Determine the [x, y] coordinate at the center of the cell enclosing the given text.  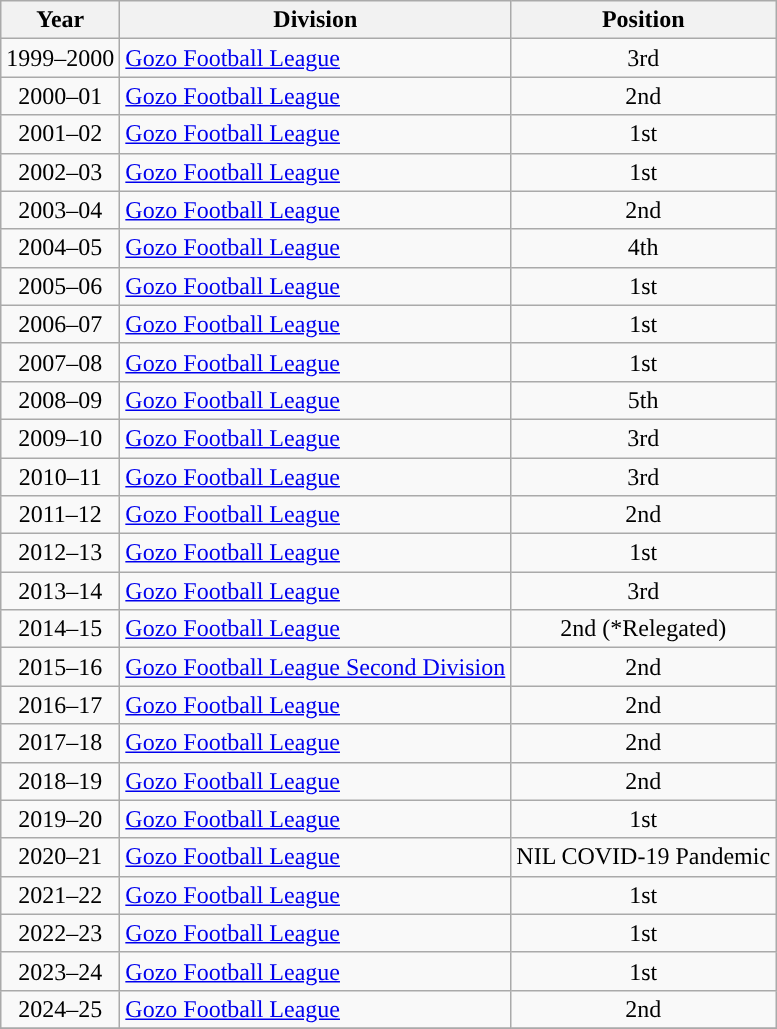
2003–04 [60, 210]
4th [644, 248]
2020–21 [60, 857]
2001–02 [60, 134]
2017–18 [60, 743]
2022–23 [60, 933]
2006–07 [60, 324]
2021–22 [60, 895]
2011–12 [60, 515]
2002–03 [60, 172]
Division [316, 20]
2023–24 [60, 971]
2009–10 [60, 438]
2012–13 [60, 553]
Year [60, 20]
2010–11 [60, 477]
2nd (*Relegated) [644, 629]
2015–16 [60, 667]
2013–14 [60, 591]
5th [644, 400]
2008–09 [60, 400]
NIL COVID-19 Pandemic [644, 857]
Gozo Football League Second Division [316, 667]
2018–19 [60, 781]
2024–25 [60, 1009]
2005–06 [60, 286]
2007–08 [60, 362]
2004–05 [60, 248]
2019–20 [60, 819]
1999–2000 [60, 58]
2016–17 [60, 705]
2000–01 [60, 96]
2014–15 [60, 629]
Position [644, 20]
